Output the [X, Y] coordinate of the center of the cell containing the given text.  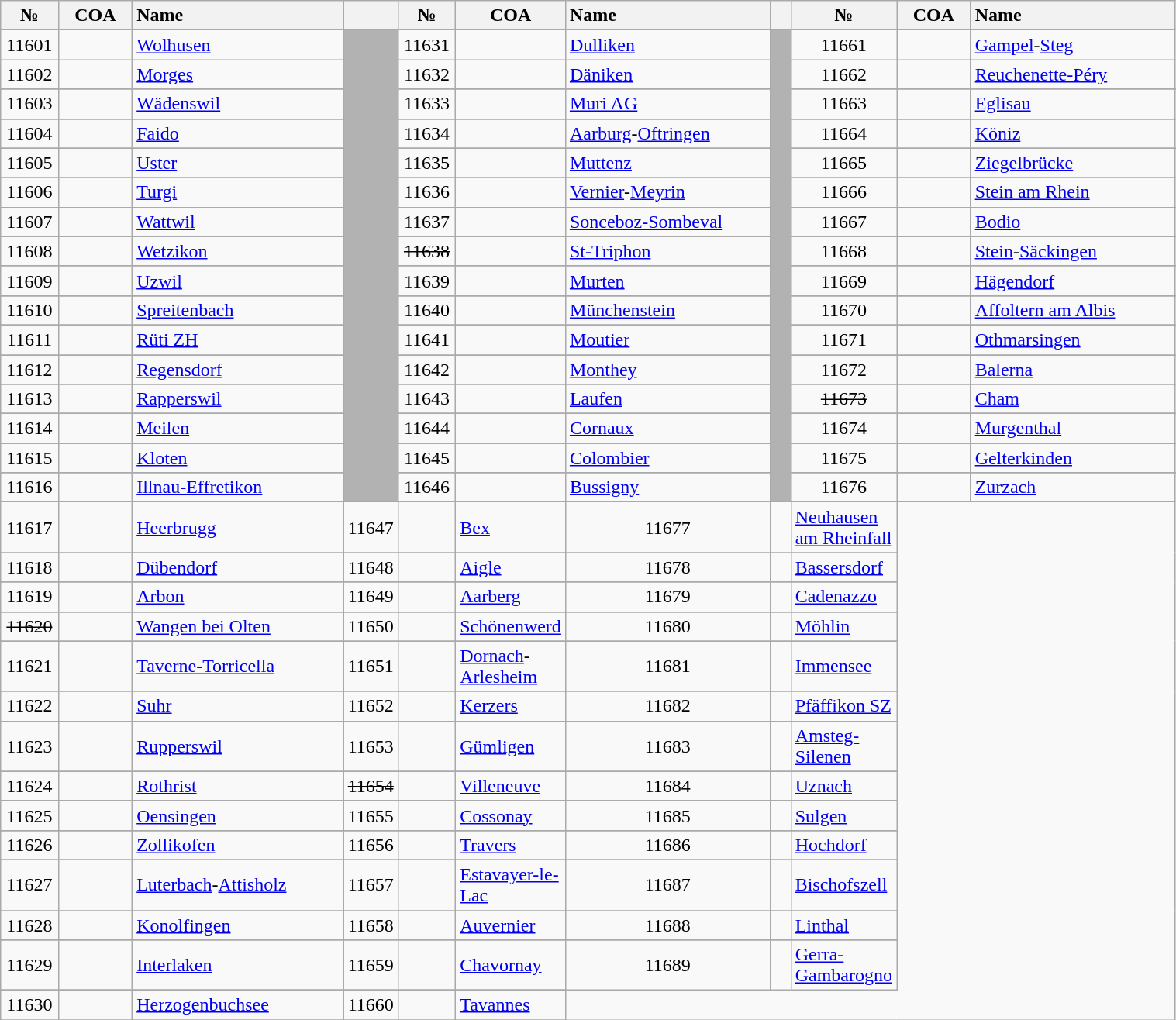
11661 [843, 45]
Wetzikon [239, 251]
11622 [29, 706]
Wolhusen [239, 45]
11665 [843, 163]
11605 [29, 163]
11653 [371, 746]
11687 [667, 885]
Dulliken [667, 45]
11657 [371, 885]
11635 [426, 163]
Cham [1073, 399]
11618 [29, 567]
11679 [667, 597]
Pfäffikon SZ [843, 706]
Villeneuve [511, 786]
11628 [29, 925]
Wangen bei Olten [239, 626]
11615 [29, 458]
11680 [667, 626]
Illnau-Effretikon [239, 488]
11686 [667, 845]
11611 [29, 339]
11630 [29, 1005]
11683 [667, 746]
11662 [843, 74]
11636 [426, 192]
Gampel-Steg [1073, 45]
Auvernier [511, 925]
Dornach-Arlesheim [511, 667]
Bodio [1073, 222]
Reuchenette-Péry [1073, 74]
Heerbrugg [239, 527]
11656 [371, 845]
Möhlin [843, 626]
11607 [29, 222]
11601 [29, 45]
Konolfingen [239, 925]
Vernier-Meyrin [667, 192]
Bassersdorf [843, 567]
Rapperswil [239, 399]
11650 [371, 626]
Rüti ZH [239, 339]
Cadenazzo [843, 597]
11643 [426, 399]
Neuhausen am Rheinfall [843, 527]
Däniken [667, 74]
Immensee [843, 667]
11634 [426, 133]
11625 [29, 815]
Bussigny [667, 488]
11674 [843, 429]
11606 [29, 192]
Uster [239, 163]
11642 [426, 370]
11660 [371, 1005]
11663 [843, 104]
11675 [843, 458]
Hägendorf [1073, 281]
11637 [426, 222]
11646 [426, 488]
11667 [843, 222]
11608 [29, 251]
11624 [29, 786]
11677 [667, 527]
Uznach [843, 786]
11644 [426, 429]
11681 [667, 667]
Arbon [239, 597]
11627 [29, 885]
Affoltern am Albis [1073, 310]
11616 [29, 488]
Zollikofen [239, 845]
Murgenthal [1073, 429]
Morges [239, 74]
Meilen [239, 429]
Herzogenbuchsee [239, 1005]
11678 [667, 567]
11626 [29, 845]
11645 [426, 458]
11658 [371, 925]
11639 [426, 281]
Eglisau [1073, 104]
Ziegelbrücke [1073, 163]
Gümligen [511, 746]
11649 [371, 597]
Rothrist [239, 786]
11640 [426, 310]
Tavannes [511, 1005]
11623 [29, 746]
Wattwil [239, 222]
Sonceboz-Sombeval [667, 222]
St-Triphon [667, 251]
Gelterkinden [1073, 458]
11613 [29, 399]
11619 [29, 597]
Köniz [1073, 133]
11641 [426, 339]
Zurzach [1073, 488]
11648 [371, 567]
11647 [371, 527]
11668 [843, 251]
Stein am Rhein [1073, 192]
11631 [426, 45]
Uzwil [239, 281]
Luterbach-Attisholz [239, 885]
11689 [667, 966]
Chavornay [511, 966]
Kerzers [511, 706]
Stein-Säckingen [1073, 251]
Cornaux [667, 429]
11609 [29, 281]
Amsteg-Silenen [843, 746]
11638 [426, 251]
Oensingen [239, 815]
11666 [843, 192]
11655 [371, 815]
Aarburg-Oftringen [667, 133]
11664 [843, 133]
11620 [29, 626]
Linthal [843, 925]
11617 [29, 527]
Schönenwerd [511, 626]
11612 [29, 370]
11651 [371, 667]
Colombier [667, 458]
11603 [29, 104]
11614 [29, 429]
11673 [843, 399]
11602 [29, 74]
Hochdorf [843, 845]
Othmarsingen [1073, 339]
Laufen [667, 399]
Wädenswil [239, 104]
Münchenstein [667, 310]
11672 [843, 370]
Kloten [239, 458]
11659 [371, 966]
Bex [511, 527]
Faido [239, 133]
Turgi [239, 192]
Monthey [667, 370]
Muri AG [667, 104]
11688 [667, 925]
11610 [29, 310]
Muttenz [667, 163]
11652 [371, 706]
11669 [843, 281]
11676 [843, 488]
Sulgen [843, 815]
11621 [29, 667]
Gerra-Gambarogno [843, 966]
Suhr [239, 706]
11632 [426, 74]
Murten [667, 281]
Rupperswil [239, 746]
11629 [29, 966]
11682 [667, 706]
11604 [29, 133]
11633 [426, 104]
Bischofszell [843, 885]
11684 [667, 786]
11654 [371, 786]
Aigle [511, 567]
Regensdorf [239, 370]
Interlaken [239, 966]
Spreitenbach [239, 310]
Taverne-Torricella [239, 667]
Moutier [667, 339]
11671 [843, 339]
Cossonay [511, 815]
Dübendorf [239, 567]
Travers [511, 845]
11685 [667, 815]
Estavayer-le-Lac [511, 885]
Balerna [1073, 370]
11670 [843, 310]
Aarberg [511, 597]
